Find where the given text appears and provide that cell's center as [x, y] coordinate. 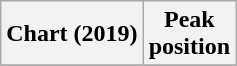
Peakposition [189, 34]
Chart (2019) [72, 34]
